Identify which cell holds the provided text, then report its (x, y) central coordinate. 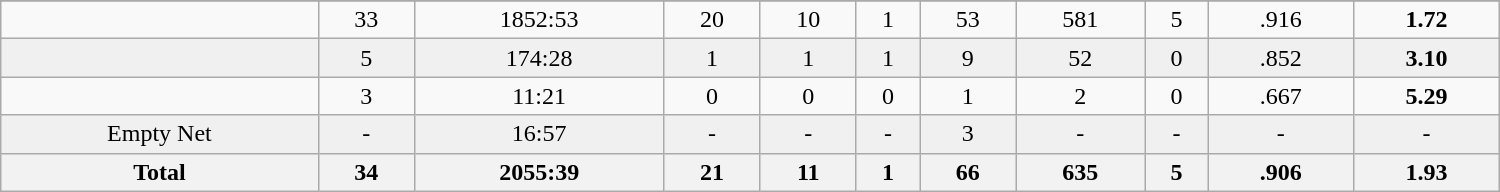
34 (366, 172)
2 (1080, 96)
.667 (1281, 96)
1852:53 (539, 20)
10 (808, 20)
581 (1080, 20)
635 (1080, 172)
9 (968, 58)
2055:39 (539, 172)
.916 (1281, 20)
53 (968, 20)
5.29 (1427, 96)
11:21 (539, 96)
Total (160, 172)
52 (1080, 58)
.852 (1281, 58)
3.10 (1427, 58)
20 (712, 20)
174:28 (539, 58)
16:57 (539, 134)
33 (366, 20)
.906 (1281, 172)
66 (968, 172)
21 (712, 172)
1.72 (1427, 20)
1.93 (1427, 172)
11 (808, 172)
Empty Net (160, 134)
